Capture the cell that displays the provided text and extract its [X, Y] central coordinate. 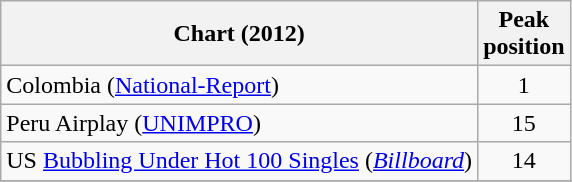
14 [524, 161]
Colombia (National-Report) [240, 85]
15 [524, 123]
Chart (2012) [240, 34]
US Bubbling Under Hot 100 Singles (Billboard) [240, 161]
Peakposition [524, 34]
1 [524, 85]
Peru Airplay (UNIMPRO) [240, 123]
